Search for the cell housing the specified text and yield its [X, Y] center coordinate. 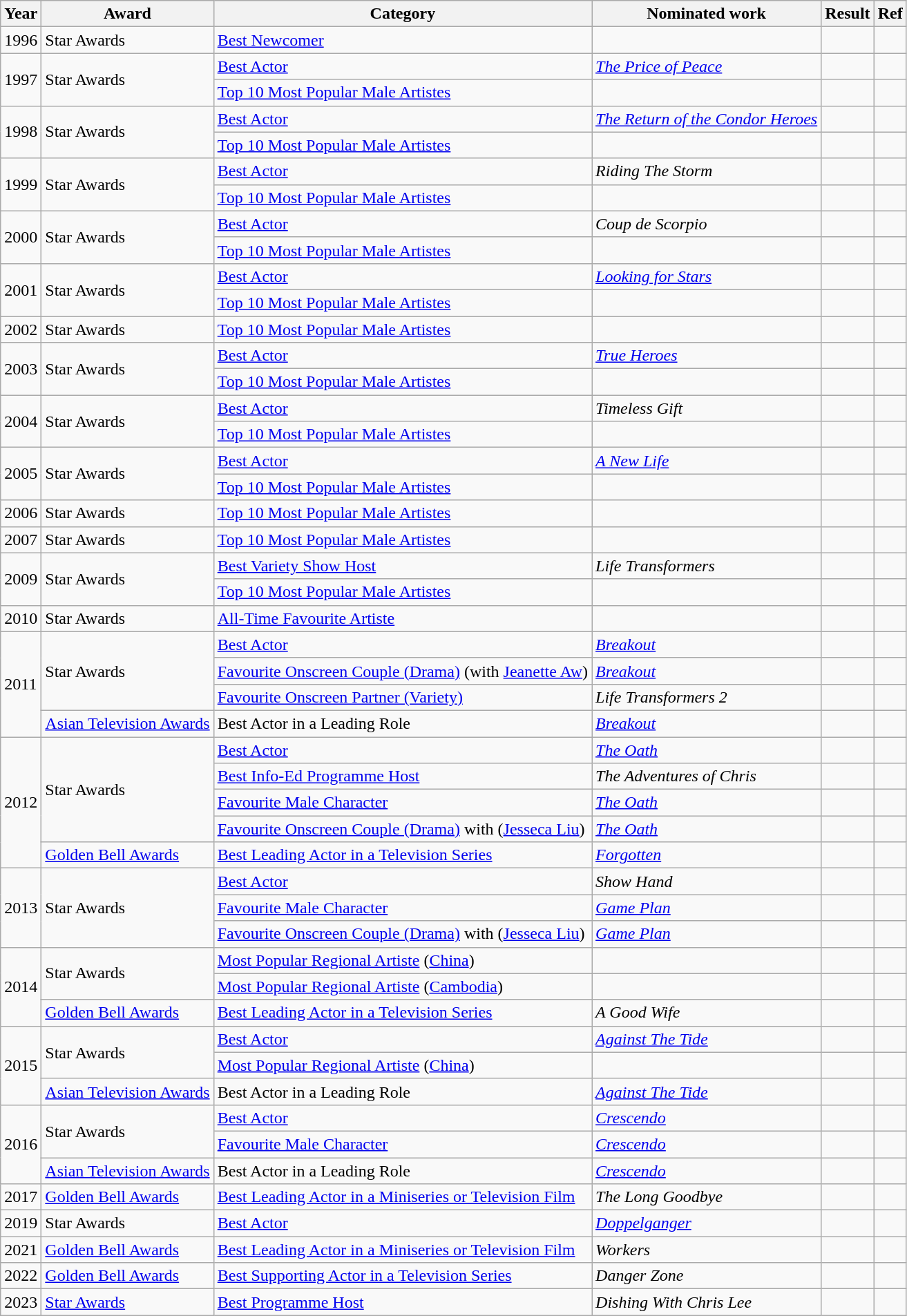
Best Variety Show Host [402, 566]
Coup de Scorpio [707, 224]
Result [848, 14]
2016 [21, 1144]
1998 [21, 132]
Life Transformers 2 [707, 697]
2002 [21, 330]
2005 [21, 474]
Show Hand [707, 881]
A Good Wife [707, 1013]
Looking for Stars [707, 276]
The Adventures of Chris [707, 776]
Year [21, 14]
2010 [21, 618]
Favourite Onscreen Partner (Variety) [402, 697]
2013 [21, 908]
2001 [21, 289]
Favourite Onscreen Couple (Drama) (with Jeanette Aw) [402, 671]
The Return of the Condor Heroes [707, 119]
Category [402, 14]
2003 [21, 369]
2021 [21, 1250]
Timeless Gift [707, 408]
Best Programme Host [402, 1302]
The Long Goodbye [707, 1197]
Life Transformers [707, 566]
All-Time Favourite Artiste [402, 618]
Best Newcomer [402, 40]
2019 [21, 1223]
Doppelganger [707, 1223]
2000 [21, 237]
Ref [890, 14]
Most Popular Regional Artiste (Cambodia) [402, 986]
1999 [21, 184]
Riding The Storm [707, 171]
Award [127, 14]
1996 [21, 40]
Workers [707, 1250]
2022 [21, 1276]
Best Supporting Actor in a Television Series [402, 1276]
2009 [21, 579]
Danger Zone [707, 1276]
2017 [21, 1197]
1997 [21, 79]
Best Info-Ed Programme Host [402, 776]
2012 [21, 802]
2015 [21, 1065]
True Heroes [707, 356]
2007 [21, 540]
2004 [21, 421]
2011 [21, 684]
Dishing With Chris Lee [707, 1302]
Forgotten [707, 855]
2023 [21, 1302]
2014 [21, 986]
Nominated work [707, 14]
A New Life [707, 461]
The Price of Peace [707, 66]
2006 [21, 513]
